Return (x, y) of the center of cell containing provided text 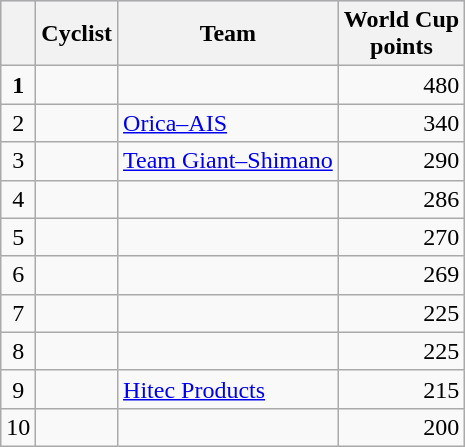
World Cuppoints (401, 34)
Cyclist (77, 34)
5 (18, 237)
290 (401, 161)
Team (228, 34)
3 (18, 161)
200 (401, 427)
8 (18, 351)
7 (18, 313)
286 (401, 199)
4 (18, 199)
6 (18, 275)
269 (401, 275)
270 (401, 237)
9 (18, 389)
Orica–AIS (228, 123)
Team Giant–Shimano (228, 161)
Hitec Products (228, 389)
2 (18, 123)
215 (401, 389)
340 (401, 123)
1 (18, 85)
10 (18, 427)
480 (401, 85)
